Search for the cell housing the specified text and yield its (X, Y) center coordinate. 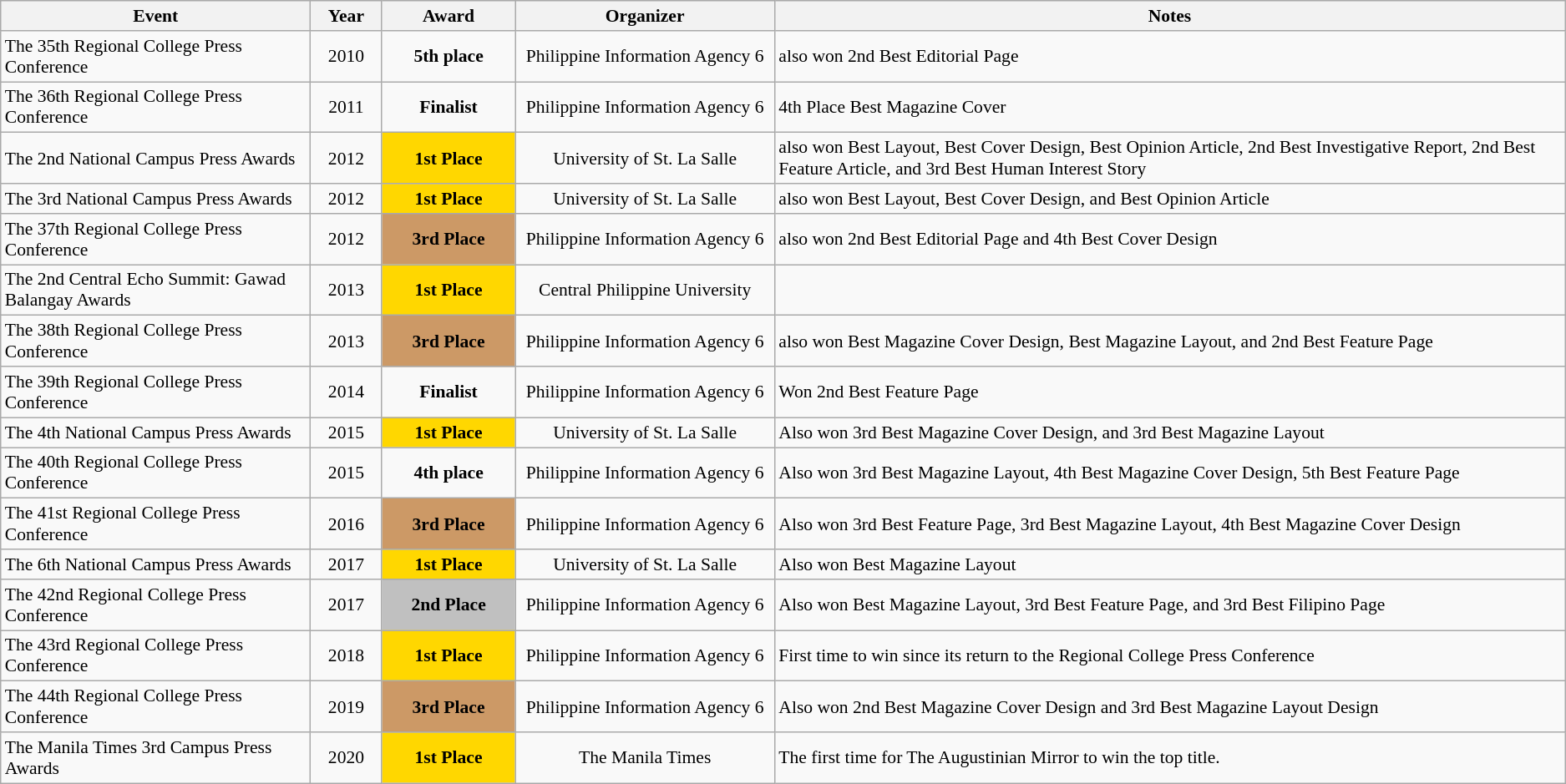
The 35th Regional College Press Conference (155, 57)
The 37th Regional College Press Conference (155, 239)
Won 2nd Best Feature Page (1169, 392)
Also won 2nd Best Magazine Cover Design and 3rd Best Magazine Layout Design (1169, 706)
2018 (346, 656)
The 39th Regional College Press Conference (155, 392)
4th place (449, 473)
4th Place Best Magazine Cover (1169, 107)
The 2nd National Campus Press Awards (155, 159)
Also won Best Magazine Layout (1169, 564)
The first time for The Augustinian Mirror to win the top title. (1169, 758)
Also won 3rd Best Magazine Layout, 4th Best Magazine Cover Design, 5th Best Feature Page (1169, 473)
Central Philippine University (645, 291)
Notes (1169, 16)
Year (346, 16)
The 36th Regional College Press Conference (155, 107)
2020 (346, 758)
Award (449, 16)
First time to win since its return to the Regional College Press Conference (1169, 656)
2nd Place (449, 604)
The 40th Regional College Press Conference (155, 473)
also won 2nd Best Editorial Page (1169, 57)
2016 (346, 524)
The 3rd National Campus Press Awards (155, 199)
also won Best Layout, Best Cover Design, and Best Opinion Article (1169, 199)
2010 (346, 57)
Also won 3rd Best Magazine Cover Design, and 3rd Best Magazine Layout (1169, 432)
also won 2nd Best Editorial Page and 4th Best Cover Design (1169, 239)
2019 (346, 706)
The 38th Regional College Press Conference (155, 341)
Event (155, 16)
Also won Best Magazine Layout, 3rd Best Feature Page, and 3rd Best Filipino Page (1169, 604)
2011 (346, 107)
The Manila Times (645, 758)
also won Best Magazine Cover Design, Best Magazine Layout, and 2nd Best Feature Page (1169, 341)
Also won 3rd Best Feature Page, 3rd Best Magazine Layout, 4th Best Magazine Cover Design (1169, 524)
The 42nd Regional College Press Conference (155, 604)
The 44th Regional College Press Conference (155, 706)
The 43rd Regional College Press Conference (155, 656)
The 2nd Central Echo Summit: Gawad Balangay Awards (155, 291)
5th place (449, 57)
The 6th National Campus Press Awards (155, 564)
The Manila Times 3rd Campus Press Awards (155, 758)
Organizer (645, 16)
2014 (346, 392)
The 41st Regional College Press Conference (155, 524)
The 4th National Campus Press Awards (155, 432)
